For the text-containing cell, return its midpoint in (x, y) coordinate format. 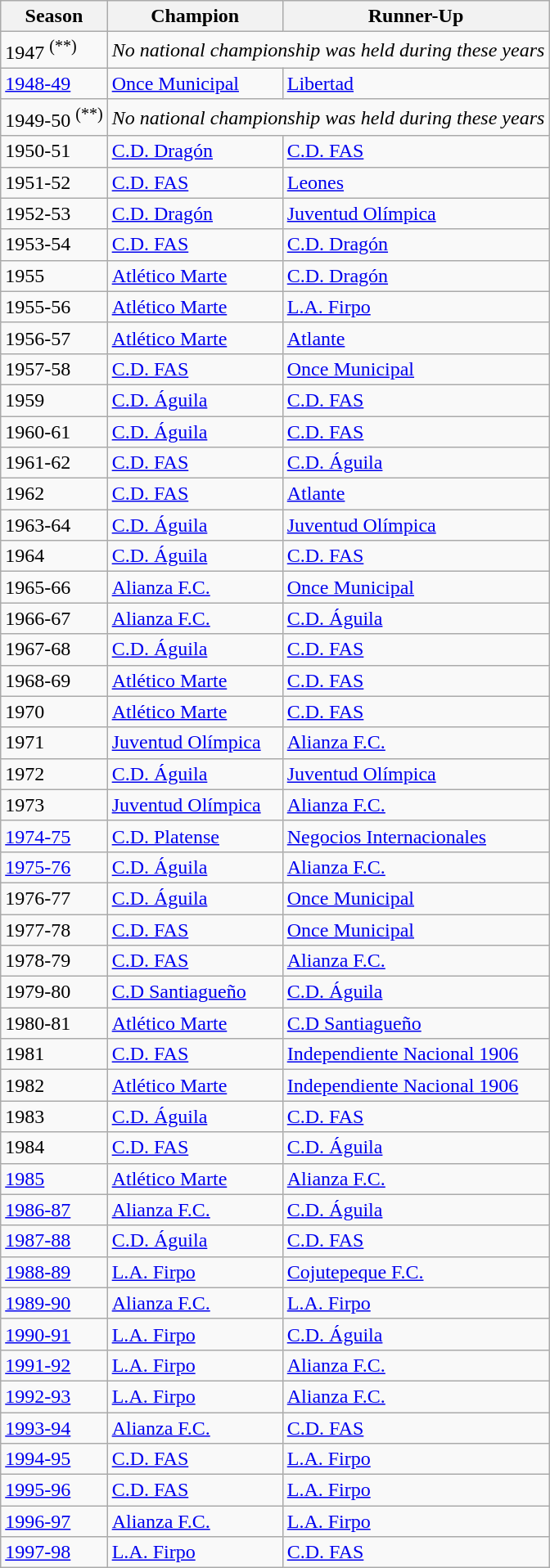
Champion (195, 16)
1960-61 (54, 432)
1990-91 (54, 1334)
1959 (54, 400)
1984 (54, 1148)
1986-87 (54, 1210)
1956-57 (54, 338)
1978-79 (54, 961)
1949-50 (**) (54, 118)
1996-97 (54, 1521)
1951-52 (54, 182)
1994-95 (54, 1459)
1966-67 (54, 618)
Negocios Internacionales (416, 836)
1961-62 (54, 463)
1965-66 (54, 587)
1977-78 (54, 930)
1973 (54, 805)
Libertad (416, 83)
Season (54, 16)
1991-92 (54, 1365)
1968-69 (54, 681)
1963-64 (54, 525)
1957-58 (54, 369)
1981 (54, 1054)
1983 (54, 1116)
1962 (54, 494)
1979-80 (54, 992)
1955 (54, 276)
1992-93 (54, 1396)
1952-53 (54, 213)
Runner-Up (416, 16)
C.D. Platense (195, 836)
1976-77 (54, 898)
1953-54 (54, 245)
1972 (54, 774)
1995-96 (54, 1490)
1993-94 (54, 1428)
1987-88 (54, 1241)
1975-76 (54, 867)
Leones (416, 182)
1985 (54, 1179)
1989-90 (54, 1303)
1988-89 (54, 1272)
1947 (**) (54, 51)
1970 (54, 712)
1955-56 (54, 307)
1982 (54, 1085)
1950-51 (54, 151)
Cojutepeque F.C. (416, 1272)
1948-49 (54, 83)
1967-68 (54, 649)
1971 (54, 743)
1974-75 (54, 836)
1964 (54, 556)
1997-98 (54, 1552)
1980-81 (54, 1023)
